For the text-containing cell, return its midpoint in (X, Y) coordinate format. 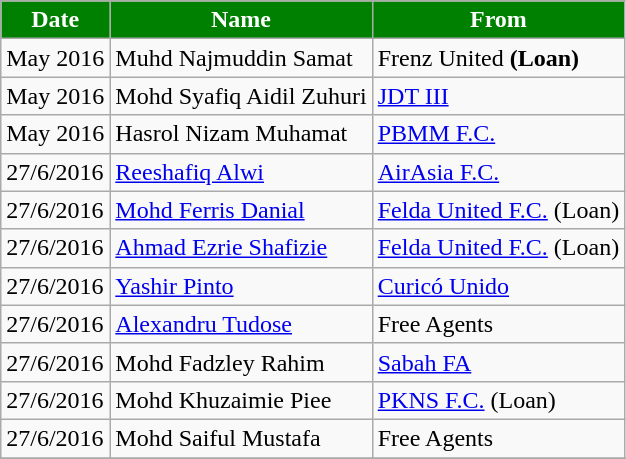
Name (241, 20)
Ahmad Ezrie Shafizie (241, 248)
Yashir Pinto (241, 286)
Mohd Syafiq Aidil Zuhuri (241, 96)
From (498, 20)
Alexandru Tudose (241, 324)
Curicó Unido (498, 286)
Hasrol Nizam Muhamat (241, 134)
PBMM F.C. (498, 134)
Mohd Ferris Danial (241, 210)
Mohd Fadzley Rahim (241, 362)
AirAsia F.C. (498, 172)
Mohd Khuzaimie Piee (241, 400)
PKNS F.C. (Loan) (498, 400)
Mohd Saiful Mustafa (241, 438)
Muhd Najmuddin Samat (241, 58)
Frenz United (Loan) (498, 58)
JDT III (498, 96)
Sabah FA (498, 362)
Reeshafiq Alwi (241, 172)
Date (56, 20)
